Capture the cell that displays the provided text and extract its (x, y) central coordinate. 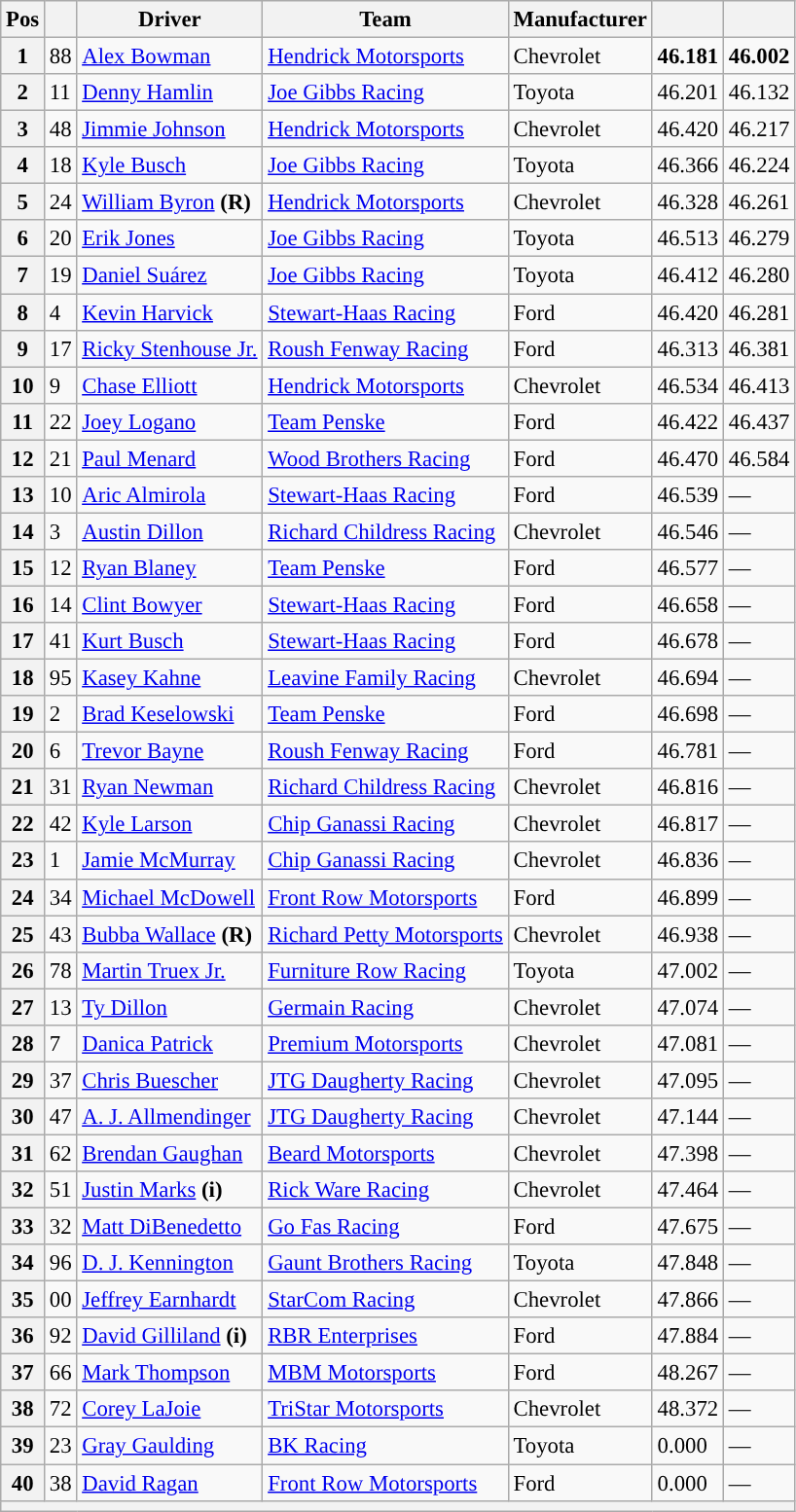
46.328 (687, 202)
Wood Brothers Racing (385, 458)
39 (23, 1446)
Brad Keselowski (169, 714)
40 (23, 1483)
28 (23, 1044)
Justin Marks (i) (169, 1190)
Ryan Newman (169, 787)
46.816 (687, 787)
66 (60, 1373)
96 (60, 1263)
Driver (169, 19)
46.694 (687, 678)
Jimmie Johnson (169, 129)
51 (60, 1190)
88 (60, 56)
A. J. Allmendinger (169, 1117)
46.539 (687, 495)
David Ragan (169, 1483)
35 (23, 1300)
46.513 (687, 238)
Kasey Kahne (169, 678)
46.280 (759, 275)
46.224 (759, 165)
46.381 (759, 348)
47.675 (687, 1227)
46.201 (687, 92)
Ty Dillon (169, 1007)
33 (23, 1227)
47.144 (687, 1117)
BK Racing (385, 1446)
Martin Truex Jr. (169, 970)
46.132 (759, 92)
26 (23, 970)
47.866 (687, 1300)
36 (23, 1336)
47.464 (687, 1190)
Kyle Larson (169, 824)
46.817 (687, 824)
47.081 (687, 1044)
Jamie McMurray (169, 861)
Kevin Harvick (169, 312)
47.884 (687, 1336)
46.366 (687, 165)
00 (60, 1300)
Matt DiBenedetto (169, 1227)
Pos (23, 19)
Daniel Suárez (169, 275)
Kurt Busch (169, 641)
47.002 (687, 970)
Ricky Stenhouse Jr. (169, 348)
46.002 (759, 56)
48.372 (687, 1410)
William Byron (R) (169, 202)
Austin Dillon (169, 531)
46.281 (759, 312)
Erik Jones (169, 238)
Aric Almirola (169, 495)
Gray Gaulding (169, 1446)
46.534 (687, 385)
48 (60, 129)
92 (60, 1336)
Go Fas Racing (385, 1227)
Richard Petty Motorsports (385, 934)
Chase Elliott (169, 385)
Manufacturer (580, 19)
30 (23, 1117)
46.836 (687, 861)
46.313 (687, 348)
Ryan Blaney (169, 568)
Bubba Wallace (R) (169, 934)
29 (23, 1080)
Mark Thompson (169, 1373)
46.584 (759, 458)
46.658 (687, 604)
46.470 (687, 458)
46.261 (759, 202)
46.781 (687, 751)
46.413 (759, 385)
46.577 (687, 568)
Trevor Bayne (169, 751)
8 (23, 312)
46.678 (687, 641)
46.181 (687, 56)
16 (23, 604)
47 (60, 1117)
Paul Menard (169, 458)
95 (60, 678)
Chris Buescher (169, 1080)
D. J. Kennington (169, 1263)
MBM Motorsports (385, 1373)
62 (60, 1153)
Rick Ware Racing (385, 1190)
46.546 (687, 531)
Danica Patrick (169, 1044)
Premium Motorsports (385, 1044)
46.279 (759, 238)
Beard Motorsports (385, 1153)
42 (60, 824)
27 (23, 1007)
David Gilliland (i) (169, 1336)
Clint Bowyer (169, 604)
48.267 (687, 1373)
25 (23, 934)
Leavine Family Racing (385, 678)
RBR Enterprises (385, 1336)
78 (60, 970)
5 (23, 202)
46.437 (759, 421)
46.698 (687, 714)
Joey Logano (169, 421)
46.938 (687, 934)
72 (60, 1410)
Michael McDowell (169, 897)
47.074 (687, 1007)
47.848 (687, 1263)
47.095 (687, 1080)
Denny Hamlin (169, 92)
Brendan Gaughan (169, 1153)
Germain Racing (385, 1007)
Corey LaJoie (169, 1410)
43 (60, 934)
15 (23, 568)
Kyle Busch (169, 165)
Gaunt Brothers Racing (385, 1263)
46.217 (759, 129)
47.398 (687, 1153)
Alex Bowman (169, 56)
TriStar Motorsports (385, 1410)
StarCom Racing (385, 1300)
46.412 (687, 275)
Furniture Row Racing (385, 970)
46.422 (687, 421)
46.899 (687, 897)
Jeffrey Earnhardt (169, 1300)
41 (60, 641)
Team (385, 19)
